Determine the [x, y] coordinate at the center of the cell enclosing the given text.  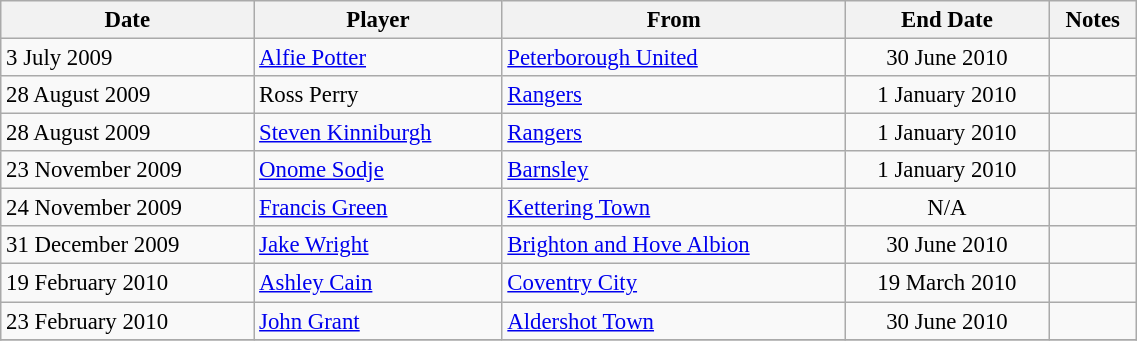
Brighton and Hove Albion [674, 245]
Steven Kinniburgh [378, 133]
Notes [1093, 20]
Kettering Town [674, 208]
3 July 2009 [128, 58]
19 February 2010 [128, 283]
Barnsley [674, 170]
Ashley Cain [378, 283]
Peterborough United [674, 58]
19 March 2010 [946, 283]
23 November 2009 [128, 170]
End Date [946, 20]
23 February 2010 [128, 321]
Onome Sodje [378, 170]
Aldershot Town [674, 321]
Coventry City [674, 283]
Player [378, 20]
31 December 2009 [128, 245]
From [674, 20]
Jake Wright [378, 245]
Alfie Potter [378, 58]
24 November 2009 [128, 208]
N/A [946, 208]
John Grant [378, 321]
Date [128, 20]
Francis Green [378, 208]
Ross Perry [378, 95]
